Search for the cell housing the specified text and yield its [X, Y] center coordinate. 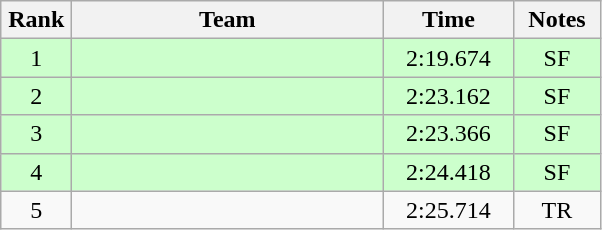
2:25.714 [448, 210]
Time [448, 20]
2:23.366 [448, 134]
3 [36, 134]
2:24.418 [448, 172]
2:19.674 [448, 58]
TR [557, 210]
2 [36, 96]
5 [36, 210]
4 [36, 172]
2:23.162 [448, 96]
Rank [36, 20]
Notes [557, 20]
1 [36, 58]
Team [228, 20]
